Determine the (x, y) coordinate at the center of the cell enclosing the given text.  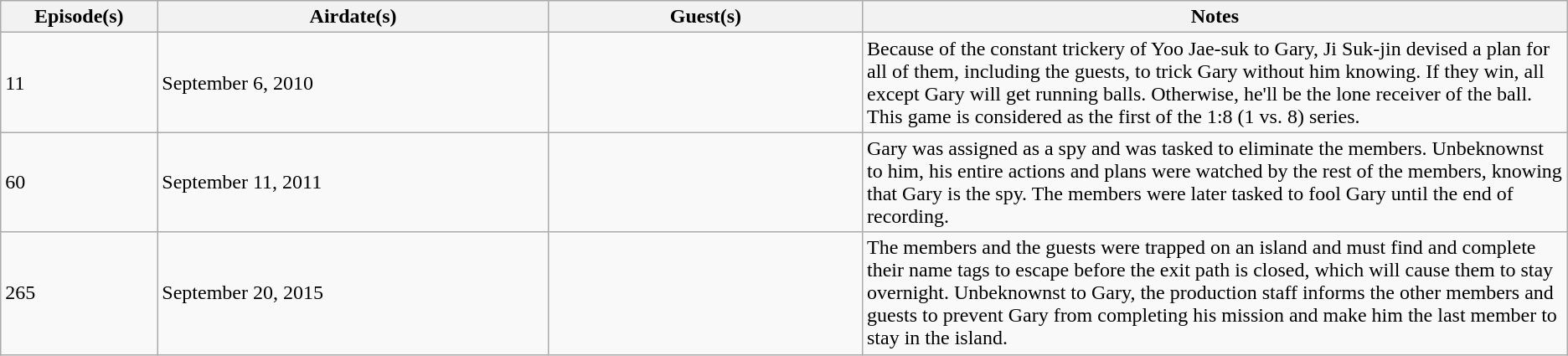
September 11, 2011 (353, 183)
265 (79, 293)
60 (79, 183)
Episode(s) (79, 17)
September 6, 2010 (353, 82)
Airdate(s) (353, 17)
11 (79, 82)
Guest(s) (705, 17)
September 20, 2015 (353, 293)
Notes (1215, 17)
